Detect which cell encompasses the target text, then output its (x, y) center coordinate. 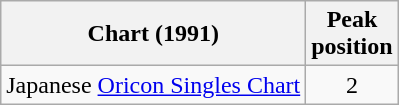
Chart (1991) (154, 34)
Japanese Oricon Singles Chart (154, 85)
Peakposition (352, 34)
2 (352, 85)
